Provide the (x, y) coordinate of the cell's center where the given text is located.  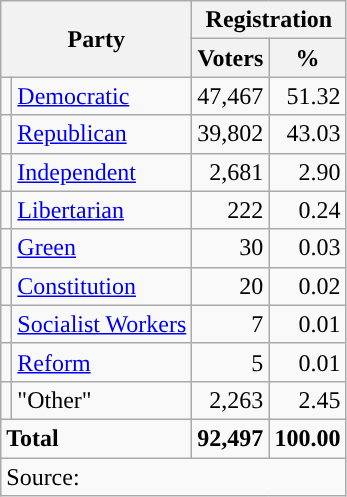
Libertarian (102, 210)
Republican (102, 134)
0.24 (308, 210)
Democratic (102, 96)
0.02 (308, 286)
Party (96, 39)
51.32 (308, 96)
Socialist Workers (102, 324)
43.03 (308, 134)
92,497 (230, 438)
% (308, 58)
47,467 (230, 96)
Source: (174, 477)
7 (230, 324)
Registration (269, 20)
39,802 (230, 134)
Constitution (102, 286)
0.03 (308, 248)
Reform (102, 362)
Independent (102, 172)
2.45 (308, 400)
Total (96, 438)
Voters (230, 58)
100.00 (308, 438)
Green (102, 248)
30 (230, 248)
20 (230, 286)
222 (230, 210)
2,681 (230, 172)
2.90 (308, 172)
"Other" (102, 400)
2,263 (230, 400)
5 (230, 362)
